From the cell containing the given text, extract its center point as [X, Y] coordinate. 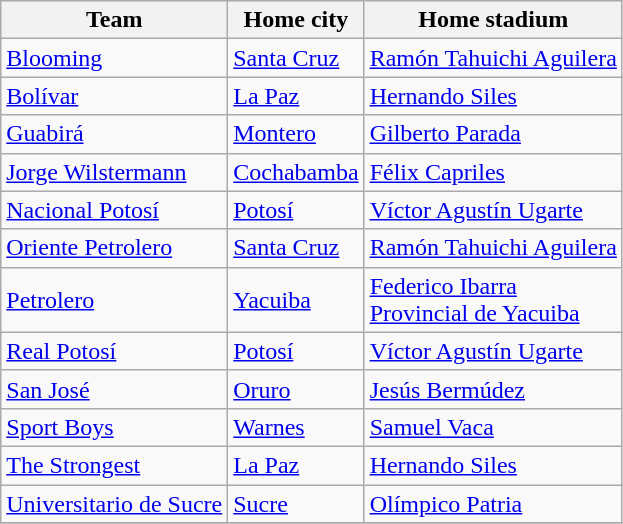
San José [114, 389]
Warnes [296, 427]
Federico IbarraProvincial de Yacuiba [493, 300]
The Strongest [114, 465]
Olímpico Patria [493, 503]
Bolívar [114, 96]
Gilberto Parada [493, 134]
Home stadium [493, 20]
Nacional Potosí [114, 210]
Oruro [296, 389]
Montero [296, 134]
Home city [296, 20]
Jesús Bermúdez [493, 389]
Sport Boys [114, 427]
Yacuiba [296, 300]
Real Potosí [114, 351]
Petrolero [114, 300]
Samuel Vaca [493, 427]
Universitario de Sucre [114, 503]
Jorge Wilstermann [114, 172]
Sucre [296, 503]
Team [114, 20]
Félix Capriles [493, 172]
Blooming [114, 58]
Oriente Petrolero [114, 248]
Cochabamba [296, 172]
Guabirá [114, 134]
